Identify which cell holds the provided text, then report its [X, Y] central coordinate. 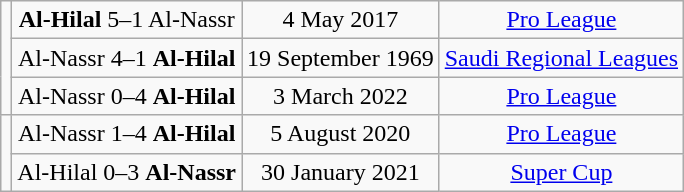
30 January 2021 [341, 172]
Al-Nassr 0–4 Al-Hilal [127, 96]
Al-Nassr 1–4 Al-Hilal [127, 134]
Al-Hilal 5–1 Al-Nassr [127, 20]
Saudi Regional Leagues [561, 58]
3 March 2022 [341, 96]
Super Cup [561, 172]
4 May 2017 [341, 20]
5 August 2020 [341, 134]
19 September 1969 [341, 58]
Al-Nassr 4–1 Al-Hilal [127, 58]
Al-Hilal 0–3 Al-Nassr [127, 172]
